Pinpoint the cell where the given text exists, returning its [X, Y] midpoint coordinate. 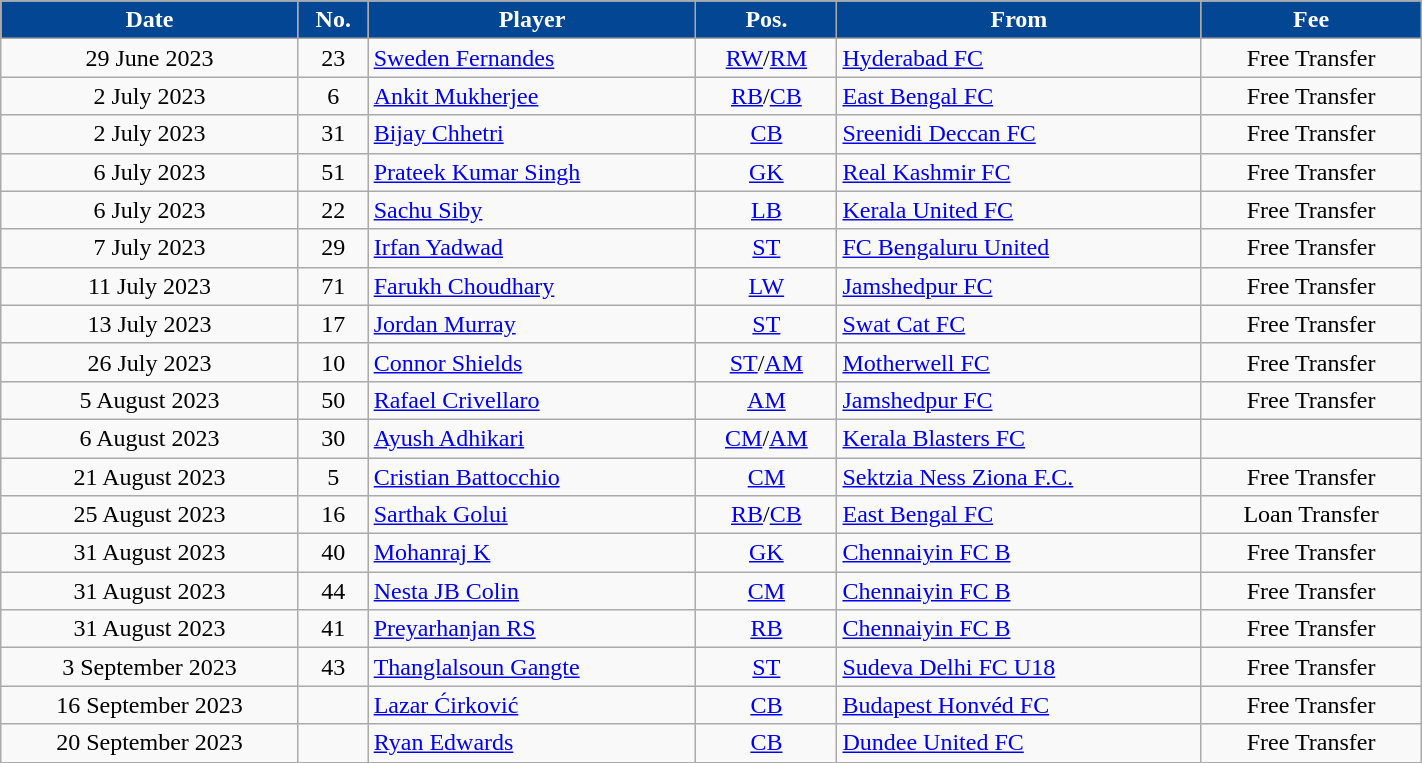
RB [766, 629]
Rafael Crivellaro [532, 400]
26 July 2023 [150, 362]
Ankit Mukherjee [532, 96]
16 September 2023 [150, 705]
Budapest Honvéd FC [1019, 705]
23 [333, 58]
Thanglalsoun Gangte [532, 667]
17 [333, 324]
Hyderabad FC [1019, 58]
29 June 2023 [150, 58]
22 [333, 210]
Swat Cat FC [1019, 324]
29 [333, 248]
6 [333, 96]
Player [532, 20]
Motherwell FC [1019, 362]
Sachu Siby [532, 210]
43 [333, 667]
41 [333, 629]
Sudeva Delhi FC U18 [1019, 667]
31 [333, 134]
Bijay Chhetri [532, 134]
Connor Shields [532, 362]
5 [333, 477]
LW [766, 286]
Date [150, 20]
44 [333, 591]
Loan Transfer [1311, 515]
From [1019, 20]
Jordan Murray [532, 324]
Sweden Fernandes [532, 58]
Ayush Adhikari [532, 438]
Lazar Ćirković [532, 705]
FC Bengaluru United [1019, 248]
CM/AM [766, 438]
Preyarhanjan RS [532, 629]
Sektzia Ness Ziona F.C. [1019, 477]
6 August 2023 [150, 438]
11 July 2023 [150, 286]
21 August 2023 [150, 477]
20 September 2023 [150, 743]
25 August 2023 [150, 515]
AM [766, 400]
40 [333, 553]
71 [333, 286]
Ryan Edwards [532, 743]
30 [333, 438]
Real Kashmir FC [1019, 172]
Kerala Blasters FC [1019, 438]
Pos. [766, 20]
16 [333, 515]
ST/AM [766, 362]
Sarthak Golui [532, 515]
Nesta JB Colin [532, 591]
Cristian Battocchio [532, 477]
Mohanraj K [532, 553]
5 August 2023 [150, 400]
Fee [1311, 20]
10 [333, 362]
50 [333, 400]
7 July 2023 [150, 248]
13 July 2023 [150, 324]
3 September 2023 [150, 667]
No. [333, 20]
Sreenidi Deccan FC [1019, 134]
Irfan Yadwad [532, 248]
LB [766, 210]
Dundee United FC [1019, 743]
RW/RM [766, 58]
Prateek Kumar Singh [532, 172]
51 [333, 172]
Farukh Choudhary [532, 286]
Kerala United FC [1019, 210]
